Return the (X, Y) coordinate for the center point of the cell that contains the specified text.  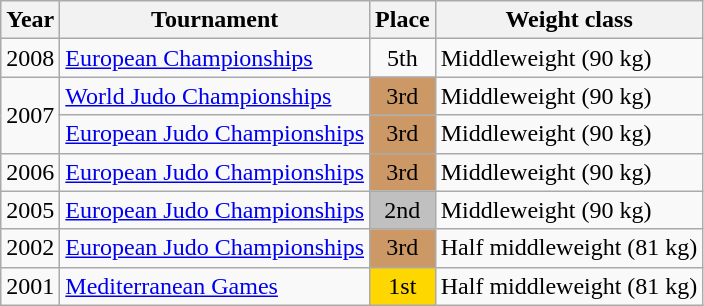
2005 (30, 210)
Tournament (215, 20)
2007 (30, 115)
European Championships (215, 58)
2008 (30, 58)
2006 (30, 172)
Mediterranean Games (215, 286)
5th (403, 58)
2002 (30, 248)
1st (403, 286)
Place (403, 20)
2001 (30, 286)
Weight class (569, 20)
World Judo Championships (215, 96)
Year (30, 20)
2nd (403, 210)
